Determine the (x, y) coordinate at the center of the cell enclosing the given text.  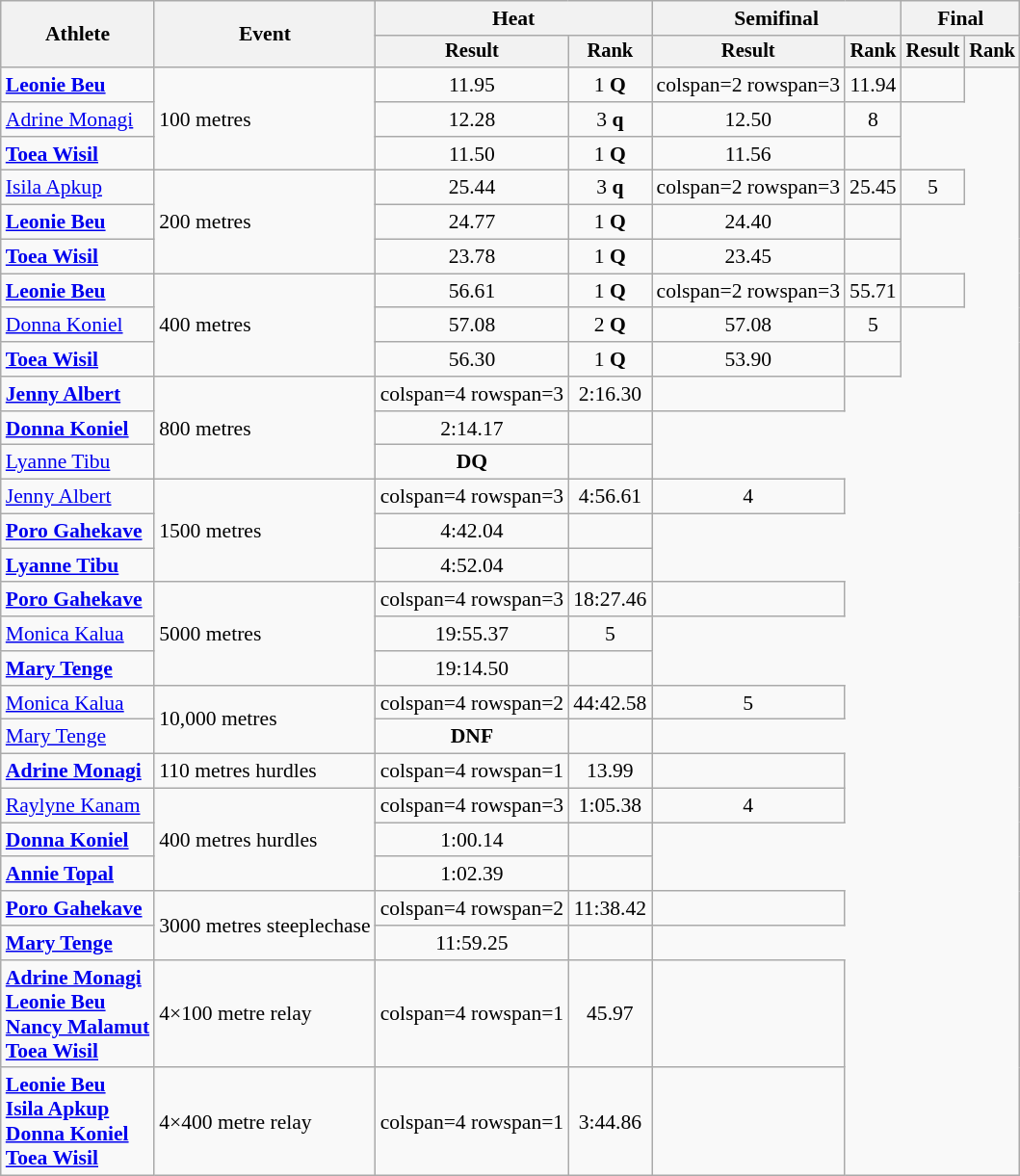
4×100 metre relay (265, 1014)
13.99 (610, 771)
25.45 (873, 188)
56.30 (472, 359)
1:05.38 (610, 806)
Final (961, 18)
1:02.39 (472, 875)
Athlete (77, 35)
Semifinal (776, 18)
10,000 metres (265, 720)
11:59.25 (472, 943)
Isila Apkup (77, 188)
18:27.46 (610, 600)
Leonie BeuIsila ApkupDonna KonielToea Wisil (77, 1122)
23.78 (472, 257)
200 metres (265, 222)
11.94 (873, 85)
19:14.50 (472, 668)
11.56 (747, 154)
100 metres (265, 119)
24.77 (472, 222)
3000 metres steeplechase (265, 925)
11.50 (472, 154)
4:52.04 (472, 565)
Raylyne Kanam (77, 806)
2:14.17 (472, 429)
5000 metres (265, 634)
4:42.04 (472, 532)
1500 metres (265, 532)
1:00.14 (472, 840)
25.44 (472, 188)
4:56.61 (610, 497)
55.71 (873, 291)
110 metres hurdles (265, 771)
Annie Topal (77, 875)
45.97 (610, 1014)
8 (873, 119)
3:44.86 (610, 1122)
12.28 (472, 119)
11.95 (472, 85)
53.90 (747, 359)
19:55.37 (472, 634)
44:42.58 (610, 703)
2 Q (610, 326)
Heat (514, 18)
DNF (472, 737)
400 metres (265, 326)
DQ (472, 462)
11:38.42 (610, 908)
Event (265, 35)
800 metres (265, 428)
23.45 (747, 257)
Adrine MonagiLeonie BeuNancy MalamutToea Wisil (77, 1014)
4×400 metre relay (265, 1122)
24.40 (747, 222)
56.61 (472, 291)
12.50 (747, 119)
400 metres hurdles (265, 840)
2:16.30 (610, 394)
